Find where the given text appears and provide that cell's center as (X, Y) coordinate. 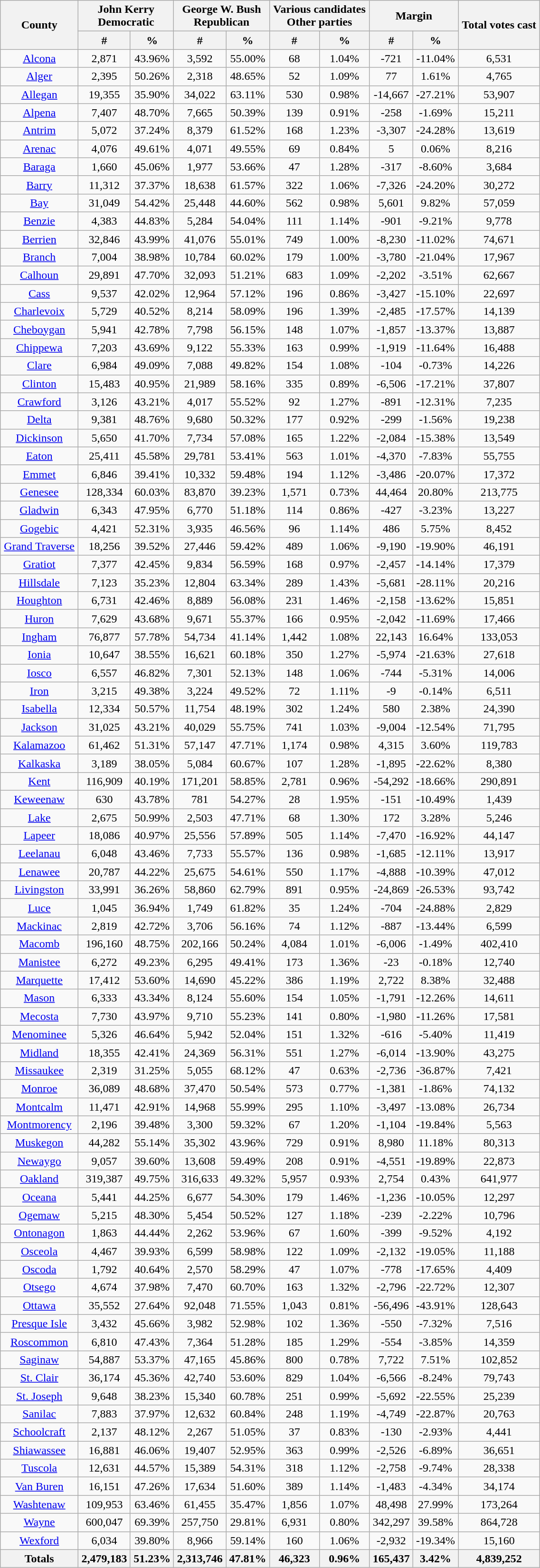
57.08% (248, 438)
48.19% (248, 709)
6,048 (104, 854)
38.98% (152, 257)
Ogemaw (39, 1215)
Benzie (39, 221)
-21.04% (435, 257)
50.52% (248, 1215)
53.37% (152, 1360)
55.57% (248, 854)
641,977 (499, 1179)
48.30% (152, 1215)
Alger (39, 76)
Eaton (39, 456)
7,421 (499, 1070)
7,088 (200, 366)
12,631 (104, 1468)
8,379 (200, 131)
42,740 (200, 1378)
53,907 (499, 94)
0.89% (345, 384)
-13.62% (435, 601)
-9.52% (435, 1233)
8,452 (499, 529)
62.79% (248, 890)
4,409 (499, 1269)
-104 (391, 366)
-1.49% (435, 944)
-15.10% (435, 293)
0.84% (345, 149)
-11.26% (435, 1016)
3,432 (104, 1323)
Kalkaska (39, 763)
-1,104 (391, 1125)
Ottawa (39, 1305)
14,359 (499, 1341)
55.52% (248, 402)
0.97% (345, 565)
36,174 (104, 1378)
0.78% (345, 1360)
55.75% (248, 727)
5,941 (104, 330)
2,819 (104, 926)
1.30% (345, 817)
56.08% (248, 601)
16.64% (435, 637)
51.23% (152, 1559)
4,765 (499, 76)
Montmorency (39, 1125)
864,728 (499, 1522)
29,781 (200, 456)
12,334 (104, 709)
35.90% (152, 94)
9,537 (104, 293)
-24.28% (435, 131)
40.52% (152, 312)
16,881 (104, 1450)
17,967 (499, 257)
1,439 (499, 799)
13,619 (499, 131)
-10.39% (435, 872)
Houghton (39, 601)
-2.22% (435, 1215)
-5.31% (435, 673)
49.52% (248, 691)
4,421 (104, 529)
-1,857 (391, 330)
Mecosta (39, 1016)
-9,004 (391, 727)
50.24% (248, 944)
8,889 (200, 601)
9,671 (200, 619)
166 (294, 619)
2,479,183 (104, 1559)
114 (294, 510)
50.57% (152, 709)
Osceola (39, 1251)
55.99% (248, 1107)
60.02% (248, 257)
-17.65% (435, 1269)
-9 (391, 691)
21,989 (200, 384)
33,991 (104, 890)
Ingham (39, 637)
Total votes cast (499, 25)
-4,749 (391, 1414)
-14.14% (435, 565)
51.28% (248, 1341)
61.82% (248, 908)
-1,919 (391, 348)
-4,888 (391, 872)
600,047 (104, 1522)
35,302 (200, 1143)
Shiawassee (39, 1450)
119,783 (499, 745)
52.98% (248, 1323)
Cheboygan (39, 330)
9,057 (104, 1161)
53.96% (248, 1233)
-6.89% (435, 1450)
Washtenaw (39, 1504)
46,323 (294, 1559)
Dickinson (39, 438)
17,634 (200, 1486)
3,935 (200, 529)
25,239 (499, 1396)
8,124 (200, 998)
-5,974 (391, 655)
7.51% (435, 1360)
36.94% (152, 908)
-427 (391, 510)
46.82% (152, 673)
Iosco (39, 673)
248 (294, 1414)
-9.74% (435, 1468)
102,852 (499, 1360)
49.38% (152, 691)
42.41% (152, 1052)
-22.72% (435, 1287)
116,909 (104, 781)
-891 (391, 402)
-1,791 (391, 998)
Tuscola (39, 1468)
14,968 (200, 1107)
43.99% (152, 239)
55.23% (248, 1016)
15,211 (499, 113)
-24.20% (435, 185)
5,441 (104, 1197)
48.75% (152, 944)
551 (294, 1052)
20,216 (499, 583)
-7,470 (391, 836)
Arenac (39, 149)
16,488 (499, 348)
Muskegon (39, 1143)
2,722 (391, 980)
57,059 (499, 203)
3,300 (200, 1125)
14,611 (499, 998)
-704 (391, 908)
9,778 (499, 221)
36,089 (104, 1088)
32,488 (499, 980)
22,697 (499, 293)
63.34% (248, 583)
48.12% (152, 1432)
350 (294, 655)
59.14% (248, 1540)
58.98% (248, 1251)
172 (391, 817)
55.37% (248, 619)
Lenawee (39, 872)
56.59% (248, 565)
59.48% (248, 474)
48,498 (391, 1504)
-6,566 (391, 1378)
42.45% (152, 565)
49.61% (152, 149)
6,810 (104, 1341)
43.69% (152, 348)
-3,307 (391, 131)
0.77% (345, 1088)
47.95% (152, 510)
1.61% (435, 76)
Kent (39, 781)
54,887 (104, 1360)
10,647 (104, 655)
31,049 (104, 203)
7,203 (104, 348)
Crawford (39, 402)
Schoolcraft (39, 1432)
289 (294, 583)
Charlevoix (39, 312)
489 (294, 547)
50.32% (248, 420)
54.27% (248, 799)
42.46% (152, 601)
6,557 (104, 673)
55.60% (248, 998)
6,984 (104, 366)
-2,457 (391, 565)
8,214 (200, 312)
17,372 (499, 474)
45.36% (152, 1378)
-1,980 (391, 1016)
43,275 (499, 1052)
37.24% (152, 131)
1,045 (104, 908)
46,191 (499, 547)
165 (294, 438)
4,071 (200, 149)
1,174 (294, 745)
3,215 (104, 691)
Clinton (39, 384)
Kalamazoo (39, 745)
Wayne (39, 1522)
151 (294, 1034)
-19.84% (435, 1125)
-7.83% (435, 456)
0.92% (345, 420)
55,755 (499, 456)
Alcona (39, 58)
-23 (391, 962)
83,870 (200, 492)
14,006 (499, 673)
55.00% (248, 58)
Wexford (39, 1540)
Branch (39, 257)
Otsego (39, 1287)
Hillsdale (39, 583)
George W. BushRepublican (221, 16)
55.01% (248, 239)
3,126 (104, 402)
24,390 (499, 709)
46.06% (152, 1450)
231 (294, 601)
-1.69% (435, 113)
-1,895 (391, 763)
295 (294, 1107)
12,964 (200, 293)
829 (294, 1378)
-317 (391, 167)
45.22% (248, 980)
Saginaw (39, 1360)
60.78% (248, 1396)
2,319 (104, 1070)
60.84% (248, 1414)
12,297 (499, 1197)
46.64% (152, 1034)
122 (294, 1251)
-5.40% (435, 1034)
741 (294, 727)
-2,132 (391, 1251)
44,147 (499, 836)
Newaygo (39, 1161)
-9,190 (391, 547)
1.60% (345, 1233)
27,618 (499, 655)
-1.86% (435, 1088)
49.23% (152, 962)
11,312 (104, 185)
0.06% (435, 149)
-2,084 (391, 438)
1.18% (345, 1215)
38.05% (152, 763)
6,295 (200, 962)
56.16% (248, 926)
-22.62% (435, 763)
24,369 (200, 1052)
-6,506 (391, 384)
-721 (391, 58)
27.64% (152, 1305)
48.68% (152, 1088)
-8,230 (391, 239)
38.23% (152, 1396)
18,086 (104, 836)
John KerryDemocratic (126, 16)
9.82% (435, 203)
Antrim (39, 131)
19,407 (200, 1450)
-22.87% (435, 1414)
Oakland (39, 1179)
Keweenaw (39, 799)
-744 (391, 673)
50.39% (248, 113)
Sanilac (39, 1414)
1,749 (200, 908)
18,256 (104, 547)
2,754 (391, 1179)
7,377 (104, 565)
3,684 (499, 167)
Mackinac (39, 926)
49.32% (248, 1179)
40.19% (152, 781)
5,454 (200, 1215)
44,282 (104, 1143)
54,734 (200, 637)
-18.66% (435, 781)
-2,202 (391, 275)
43.46% (152, 854)
3,189 (104, 763)
9,710 (200, 1016)
32,846 (104, 239)
-54,292 (391, 781)
2,781 (294, 781)
5,729 (104, 312)
1,442 (294, 637)
12,632 (200, 1414)
-5,692 (391, 1396)
5,284 (200, 221)
52 (294, 76)
County (39, 25)
386 (294, 980)
35,552 (104, 1305)
9,834 (200, 565)
37.98% (152, 1287)
-13.90% (435, 1052)
13,887 (499, 330)
18,638 (200, 185)
2,137 (104, 1432)
-887 (391, 926)
3,592 (200, 58)
781 (200, 799)
-12.31% (435, 402)
0.93% (345, 1179)
54.31% (248, 1468)
194 (294, 474)
6,531 (499, 58)
2,196 (104, 1125)
335 (294, 384)
5,215 (104, 1215)
1,043 (294, 1305)
0.81% (345, 1305)
47,165 (200, 1360)
54.42% (152, 203)
5,326 (104, 1034)
41,076 (200, 239)
Gratiot (39, 565)
-2,932 (391, 1540)
16,621 (200, 655)
10,332 (200, 474)
39.48% (152, 1125)
51.18% (248, 510)
71,795 (499, 727)
37 (294, 1432)
35 (294, 908)
173 (294, 962)
-778 (391, 1269)
25,675 (200, 872)
-258 (391, 113)
-550 (391, 1323)
11,188 (499, 1251)
25,411 (104, 456)
40.97% (152, 836)
1,792 (104, 1269)
Grand Traverse (39, 547)
96 (294, 529)
630 (104, 799)
11.18% (435, 1143)
-9.21% (435, 221)
1.11% (345, 691)
58.29% (248, 1269)
-11.04% (435, 58)
-2,796 (391, 1287)
749 (294, 239)
92 (294, 402)
173,264 (499, 1504)
45.58% (152, 456)
318 (294, 1468)
44,464 (391, 492)
342,297 (391, 1522)
-0.14% (435, 691)
11,419 (499, 1034)
69.39% (152, 1522)
13,227 (499, 510)
4,192 (499, 1233)
6,731 (104, 601)
1.03% (345, 727)
7,516 (499, 1323)
Montcalm (39, 1107)
80,313 (499, 1143)
27,446 (200, 547)
39.41% (152, 474)
-2.93% (435, 1432)
4,017 (200, 402)
139 (294, 113)
316,633 (200, 1179)
-2,736 (391, 1070)
10,796 (499, 1215)
-20.07% (435, 474)
Oscoda (39, 1269)
128,643 (499, 1305)
9,680 (200, 420)
530 (294, 94)
160 (294, 1540)
290,891 (499, 781)
1.10% (345, 1107)
57.12% (248, 293)
28,338 (499, 1468)
109,953 (104, 1504)
47.81% (248, 1559)
-5,681 (391, 583)
-1,236 (391, 1197)
-19.90% (435, 547)
Various candidatesOther parties (319, 16)
-43.91% (435, 1305)
133,053 (499, 637)
6,034 (104, 1540)
-616 (391, 1034)
563 (294, 456)
74,671 (499, 239)
-28.11% (435, 583)
54.04% (248, 221)
47,012 (499, 872)
402,410 (499, 944)
22,143 (391, 637)
-399 (391, 1233)
7,665 (200, 113)
-7,326 (391, 185)
-13.44% (435, 926)
9,122 (200, 348)
-22.55% (435, 1396)
51.05% (248, 1432)
Ontonagon (39, 1233)
54.61% (248, 872)
Margin (414, 16)
-10.05% (435, 1197)
319,387 (104, 1179)
58.09% (248, 312)
8,980 (391, 1143)
-554 (391, 1341)
45.86% (248, 1360)
-11.64% (435, 348)
-15.38% (435, 438)
48.70% (152, 113)
53.66% (248, 167)
59.49% (248, 1161)
251 (294, 1396)
5.75% (435, 529)
52.31% (152, 529)
13,549 (499, 438)
St. Clair (39, 1378)
-1.56% (435, 420)
8,216 (499, 149)
-6,006 (391, 944)
0.63% (345, 1070)
39.60% (152, 1161)
Luce (39, 908)
-2,526 (391, 1450)
3,706 (200, 926)
2,318 (200, 76)
17,581 (499, 1016)
-1,483 (391, 1486)
34,022 (200, 94)
3.42% (435, 1559)
-12.54% (435, 727)
15,851 (499, 601)
-2,758 (391, 1468)
Emmet (39, 474)
31.25% (152, 1070)
208 (294, 1161)
69 (294, 149)
92,048 (200, 1305)
128,334 (104, 492)
40.95% (152, 384)
2,262 (200, 1233)
-4,551 (391, 1161)
7,734 (200, 438)
60.67% (248, 763)
6,931 (294, 1522)
7,123 (104, 583)
5,084 (200, 763)
Barry (39, 185)
-1,685 (391, 854)
-13.08% (435, 1107)
2.38% (435, 709)
Missaukee (39, 1070)
68.12% (248, 1070)
Bay (39, 203)
-151 (391, 799)
10,784 (200, 257)
-4.34% (435, 1486)
4,674 (104, 1287)
35.47% (248, 1504)
5 (391, 149)
8.38% (435, 980)
19,355 (104, 94)
9,381 (104, 420)
39.58% (435, 1522)
-11.02% (435, 239)
42.72% (152, 926)
20,787 (104, 872)
3,982 (200, 1323)
14,226 (499, 366)
5,072 (104, 131)
-19.05% (435, 1251)
7,407 (104, 113)
257,750 (200, 1522)
9,648 (104, 1396)
2,829 (499, 908)
47.43% (152, 1341)
Presque Isle (39, 1323)
1,863 (104, 1233)
-2,485 (391, 312)
11,471 (104, 1107)
12,804 (200, 583)
6,272 (104, 962)
4,084 (294, 944)
7,301 (200, 673)
15,160 (499, 1540)
7,722 (391, 1360)
17,412 (104, 980)
20.80% (435, 492)
-3.23% (435, 510)
79,743 (499, 1378)
141 (294, 1016)
43.34% (152, 998)
60.70% (248, 1287)
Marquette (39, 980)
Menominee (39, 1034)
Clare (39, 366)
7,364 (200, 1341)
-2,158 (391, 601)
Genesee (39, 492)
26,734 (499, 1107)
5,055 (200, 1070)
Roscommon (39, 1341)
43.78% (152, 799)
76,877 (104, 637)
46.56% (248, 529)
63.11% (248, 94)
Calhoun (39, 275)
5,601 (391, 203)
17,379 (499, 565)
165,437 (391, 1559)
58,860 (200, 890)
1.23% (345, 131)
-1,381 (391, 1088)
800 (294, 1360)
42.02% (152, 293)
Lapeer (39, 836)
4,383 (104, 221)
53.41% (248, 456)
50.26% (152, 76)
171,201 (200, 781)
Leelanau (39, 854)
-2,042 (391, 619)
49.82% (248, 366)
Chippewa (39, 348)
6,677 (200, 1197)
-239 (391, 1215)
52.04% (248, 1034)
62,667 (499, 275)
29,891 (104, 275)
-3,427 (391, 293)
0.73% (345, 492)
6,343 (104, 510)
-130 (391, 1432)
13,608 (200, 1161)
-299 (391, 420)
-10.49% (435, 799)
50.99% (152, 817)
74 (294, 926)
16,151 (104, 1486)
35.23% (152, 583)
Oceana (39, 1197)
0.43% (435, 1179)
50.54% (248, 1088)
18,355 (104, 1052)
44.60% (248, 203)
71.55% (248, 1305)
Isabella (39, 709)
111 (294, 221)
14,139 (499, 312)
Jackson (39, 727)
-36.87% (435, 1070)
13,917 (499, 854)
-56,496 (391, 1305)
14,690 (200, 980)
-12.11% (435, 854)
27.99% (435, 1504)
4,441 (499, 1432)
72 (294, 691)
127 (294, 1215)
5,957 (294, 1179)
37,470 (200, 1088)
1.39% (345, 312)
136 (294, 854)
37.97% (152, 1414)
2,395 (104, 76)
57.78% (152, 637)
39.80% (152, 1540)
77 (391, 76)
-17.57% (435, 312)
60.18% (248, 655)
2,503 (200, 817)
Gladwin (39, 510)
44.25% (152, 1197)
Allegan (39, 94)
Midland (39, 1052)
39.93% (152, 1251)
32,093 (200, 275)
28 (294, 799)
8,966 (200, 1540)
1,856 (294, 1504)
45.66% (152, 1323)
0.83% (345, 1432)
7,733 (200, 854)
1,571 (294, 492)
891 (294, 890)
1.43% (345, 583)
-901 (391, 221)
57,147 (200, 745)
1.20% (345, 1125)
47.26% (152, 1486)
Berrien (39, 239)
11,754 (200, 709)
74,132 (499, 1088)
19,238 (499, 420)
51.21% (248, 275)
31,025 (104, 727)
5,246 (499, 817)
52.13% (248, 673)
Livingston (39, 890)
6,333 (104, 998)
49.09% (152, 366)
-8.60% (435, 167)
Manistee (39, 962)
Baraga (39, 167)
729 (294, 1143)
34,174 (499, 1486)
2,267 (200, 1432)
3.28% (435, 817)
55.14% (152, 1143)
39.23% (248, 492)
-3,497 (391, 1107)
-14,667 (391, 94)
59.32% (248, 1125)
47.70% (152, 275)
49.75% (152, 1179)
5,942 (200, 1034)
61,455 (200, 1504)
36,651 (499, 1450)
580 (391, 709)
40,029 (200, 727)
15,389 (200, 1468)
4,467 (104, 1251)
1.22% (345, 438)
-3,780 (391, 257)
-26.53% (435, 890)
59.42% (248, 547)
48.65% (248, 76)
Monroe (39, 1088)
2,871 (104, 58)
107 (294, 763)
44.57% (152, 1468)
-16.92% (435, 836)
42.91% (152, 1107)
61.57% (248, 185)
7,730 (104, 1016)
-3.51% (435, 275)
-27.21% (435, 94)
6,846 (104, 474)
-13.37% (435, 330)
Mason (39, 998)
6,770 (200, 510)
55.33% (248, 348)
Gogebic (39, 529)
Van Buren (39, 1486)
7,883 (104, 1414)
-19.34% (435, 1540)
25,448 (200, 203)
-8.24% (435, 1378)
51.60% (248, 1486)
51.31% (152, 745)
Lake (39, 817)
-19.89% (435, 1161)
4,076 (104, 149)
Iron (39, 691)
-0.18% (435, 962)
302 (294, 709)
54.30% (248, 1197)
1.05% (345, 998)
6,511 (499, 691)
58.85% (248, 781)
12,307 (499, 1287)
1.29% (345, 1341)
562 (294, 203)
7,004 (104, 257)
102 (294, 1323)
2,675 (104, 817)
Alpena (39, 113)
48.76% (152, 420)
185 (294, 1341)
7,629 (104, 619)
52.95% (248, 1450)
63.46% (152, 1504)
45.06% (152, 167)
57.89% (248, 836)
550 (294, 872)
20,763 (499, 1414)
22,873 (499, 1161)
1,660 (104, 167)
25,556 (200, 836)
-17.21% (435, 384)
36.26% (152, 890)
4,315 (391, 745)
1.17% (345, 872)
2,313,746 (200, 1559)
196,160 (104, 944)
1.95% (345, 799)
7,798 (200, 330)
39.52% (152, 547)
Delta (39, 420)
60.03% (152, 492)
43.68% (152, 619)
38.55% (152, 655)
40.64% (152, 1269)
573 (294, 1088)
7,470 (200, 1287)
Ionia (39, 655)
St. Joseph (39, 1396)
61,462 (104, 745)
44.44% (152, 1233)
Cass (39, 293)
93,742 (499, 890)
37.37% (152, 185)
-11.69% (435, 619)
1,977 (200, 167)
15,483 (104, 384)
17,466 (499, 619)
15,340 (200, 1396)
-21.63% (435, 655)
29.81% (248, 1522)
-3.85% (435, 1341)
177 (294, 420)
61.52% (248, 131)
363 (294, 1450)
505 (294, 836)
8,380 (499, 763)
44.22% (152, 872)
49.55% (248, 149)
12,740 (499, 962)
-4,370 (391, 456)
322 (294, 185)
5,650 (104, 438)
Totals (39, 1559)
30,272 (499, 185)
-12.26% (435, 998)
49.41% (248, 962)
683 (294, 275)
5,563 (499, 1125)
37,807 (499, 384)
3.60% (435, 745)
56.31% (248, 1052)
-24.88% (435, 908)
-0.73% (435, 366)
202,166 (200, 944)
-7.32% (435, 1323)
486 (391, 529)
-24,869 (391, 890)
Macomb (39, 944)
56.15% (248, 330)
7,235 (499, 402)
Huron (39, 619)
41.70% (152, 438)
42.78% (152, 330)
43.97% (152, 1016)
-6,014 (391, 1052)
41.14% (248, 637)
213,775 (499, 492)
44.83% (152, 221)
4,839,252 (499, 1559)
3,224 (200, 691)
389 (294, 1486)
58.16% (248, 384)
2,570 (200, 1269)
-3,486 (391, 474)
